From the cell containing the given text, extract its center point as [x, y] coordinate. 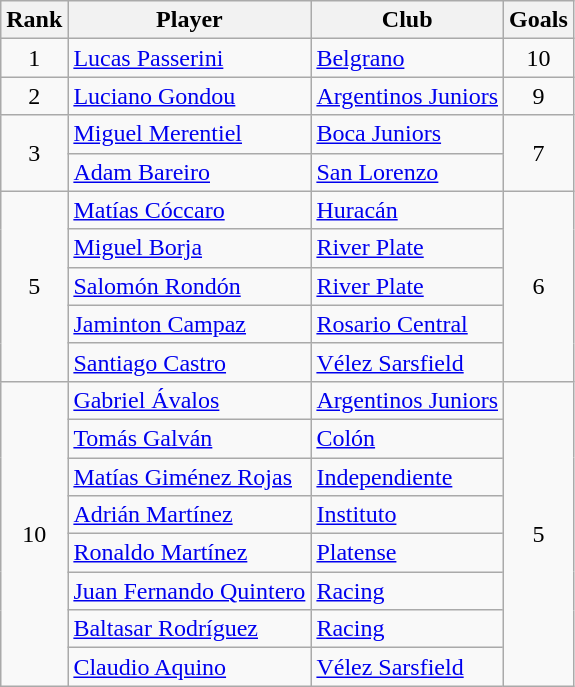
Adrián Martínez [190, 515]
Rank [34, 20]
9 [539, 96]
San Lorenzo [408, 172]
Matías Giménez Rojas [190, 477]
3 [34, 153]
Ronaldo Martínez [190, 553]
Player [190, 20]
Boca Juniors [408, 134]
Independiente [408, 477]
Huracán [408, 210]
Jaminton Campaz [190, 324]
Adam Bareiro [190, 172]
Lucas Passerini [190, 58]
Goals [539, 20]
Gabriel Ávalos [190, 400]
Matías Cóccaro [190, 210]
Baltasar Rodríguez [190, 629]
7 [539, 153]
Santiago Castro [190, 362]
Juan Fernando Quintero [190, 591]
2 [34, 96]
Platense [408, 553]
Miguel Borja [190, 248]
Luciano Gondou [190, 96]
6 [539, 286]
1 [34, 58]
Club [408, 20]
Rosario Central [408, 324]
Claudio Aquino [190, 667]
Belgrano [408, 58]
Colón [408, 438]
Tomás Galván [190, 438]
Salomón Rondón [190, 286]
Instituto [408, 515]
Miguel Merentiel [190, 134]
